Capture the cell that displays the provided text and extract its (x, y) central coordinate. 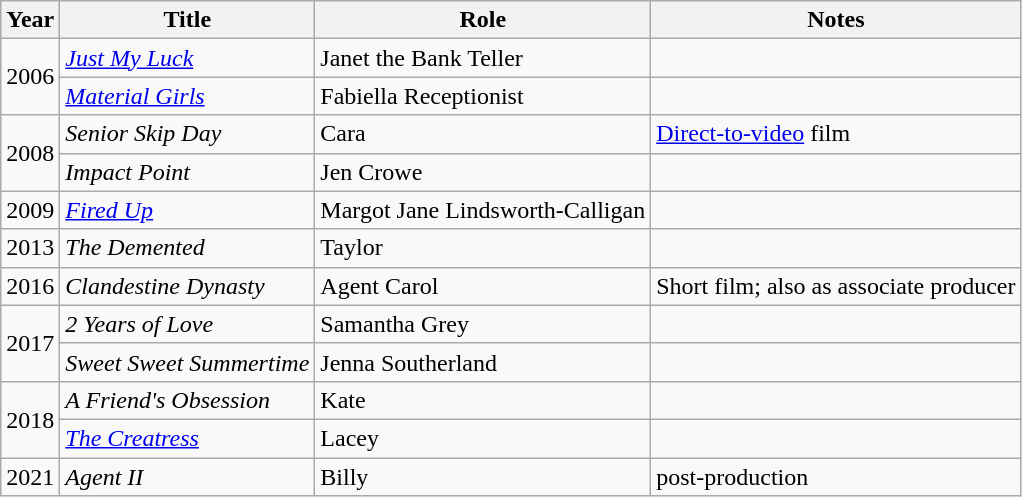
Material Girls (188, 96)
Lacey (483, 438)
2 Years of Love (188, 324)
Billy (483, 477)
2016 (30, 286)
post-production (836, 477)
2021 (30, 477)
2018 (30, 419)
Direct-to-video film (836, 134)
Taylor (483, 248)
2013 (30, 248)
Agent II (188, 477)
Agent Carol (483, 286)
Kate (483, 400)
The Creatress (188, 438)
Janet the Bank Teller (483, 58)
Just My Luck (188, 58)
A Friend's Obsession (188, 400)
Samantha Grey (483, 324)
Cara (483, 134)
Fired Up (188, 210)
Title (188, 20)
Clandestine Dynasty (188, 286)
Short film; also as associate producer (836, 286)
Sweet Sweet Summertime (188, 362)
Role (483, 20)
Margot Jane Lindsworth-Calligan (483, 210)
Senior Skip Day (188, 134)
Jen Crowe (483, 172)
Jenna Southerland (483, 362)
Fabiella Receptionist (483, 96)
2008 (30, 153)
Impact Point (188, 172)
2017 (30, 343)
The Demented (188, 248)
2006 (30, 77)
2009 (30, 210)
Year (30, 20)
Notes (836, 20)
